Capture the cell that displays the provided text and extract its (X, Y) central coordinate. 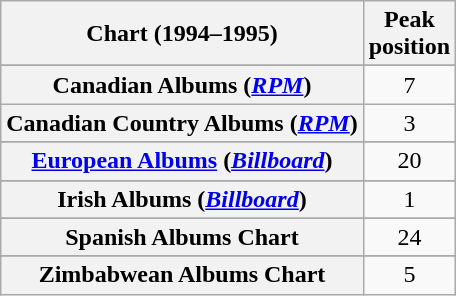
7 (409, 85)
5 (409, 275)
Chart (1994–1995) (182, 34)
Canadian Albums (RPM) (182, 85)
24 (409, 237)
Irish Albums (Billboard) (182, 199)
1 (409, 199)
Canadian Country Albums (RPM) (182, 123)
20 (409, 161)
3 (409, 123)
European Albums (Billboard) (182, 161)
Spanish Albums Chart (182, 237)
Zimbabwean Albums Chart (182, 275)
Peakposition (409, 34)
